Locate the cell with the specified text and output its [x, y] center coordinate. 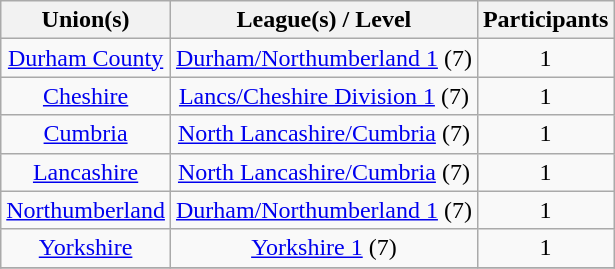
Lancashire [86, 172]
League(s) / Level [324, 20]
Yorkshire 1 (7) [324, 248]
Northumberland [86, 210]
Union(s) [86, 20]
Participants [545, 20]
Cheshire [86, 96]
Lancs/Cheshire Division 1 (7) [324, 96]
Cumbria [86, 134]
Yorkshire [86, 248]
Durham County [86, 58]
